For the text-containing cell, return its midpoint in (X, Y) coordinate format. 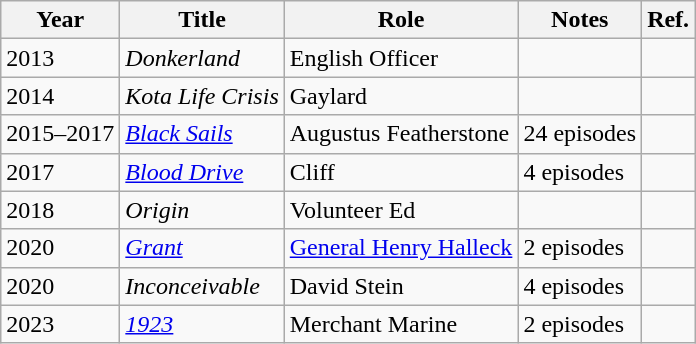
24 episodes (580, 134)
Black Sails (202, 134)
Inconceivable (202, 286)
Origin (202, 210)
2023 (60, 324)
Ref. (668, 20)
2015–2017 (60, 134)
Role (401, 20)
General Henry Halleck (401, 248)
Blood Drive (202, 172)
Augustus Featherstone (401, 134)
Volunteer Ed (401, 210)
Title (202, 20)
2017 (60, 172)
Merchant Marine (401, 324)
Kota Life Crisis (202, 96)
English Officer (401, 58)
Gaylard (401, 96)
1923 (202, 324)
2018 (60, 210)
Year (60, 20)
Cliff (401, 172)
Notes (580, 20)
2013 (60, 58)
Grant (202, 248)
2014 (60, 96)
David Stein (401, 286)
Donkerland (202, 58)
